Provide the [x, y] coordinate of the cell's center where the given text is located.  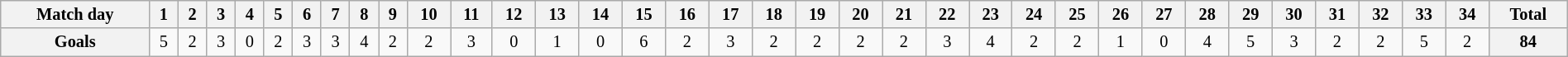
30 [1293, 14]
10 [428, 14]
Match day [75, 14]
21 [904, 14]
12 [514, 14]
16 [687, 14]
Goals [75, 42]
22 [947, 14]
17 [730, 14]
9 [394, 14]
84 [1528, 42]
23 [991, 14]
19 [817, 14]
31 [1337, 14]
25 [1077, 14]
14 [600, 14]
26 [1121, 14]
29 [1250, 14]
18 [773, 14]
13 [557, 14]
27 [1164, 14]
24 [1034, 14]
34 [1467, 14]
20 [860, 14]
15 [643, 14]
Total [1528, 14]
33 [1424, 14]
32 [1380, 14]
7 [336, 14]
8 [364, 14]
28 [1207, 14]
11 [471, 14]
